Return the [x, y] coordinate for the center point of the cell that contains the specified text.  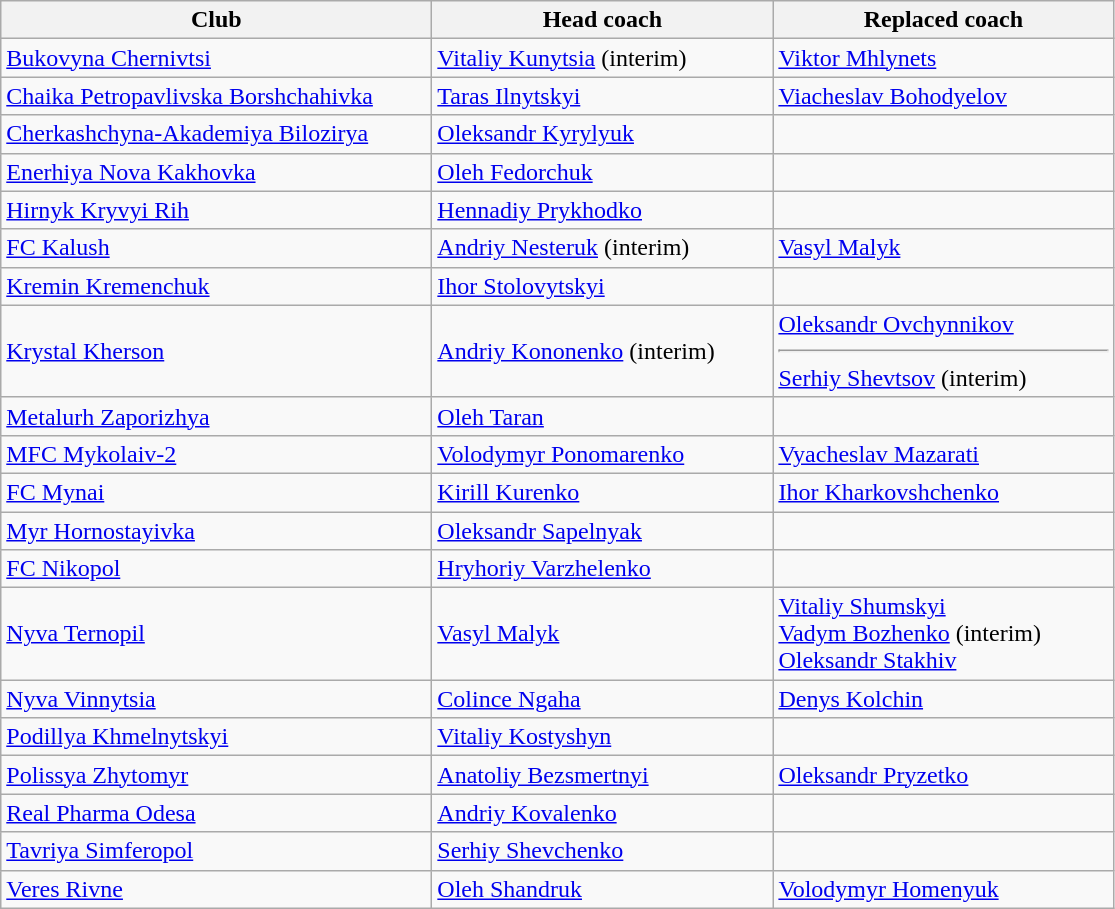
Andriy Kovalenko [602, 813]
Vitaliy Shumskyi Vadym Bozhenko (interim) Oleksandr Stakhiv [944, 634]
Vitaliy Kostyshyn [602, 737]
Hirnyk Kryvyi Rih [216, 210]
Head coach [602, 20]
Oleh Fedorchuk [602, 172]
FC Kalush [216, 248]
Anatoliy Bezsmertnyi [602, 775]
Oleh Taran [602, 416]
Viacheslav Bohodyelov [944, 96]
MFC Mykolaiv-2 [216, 454]
Nyva Ternopil [216, 634]
Chaika Petropavlivska Borshchahivka [216, 96]
Ihor Kharkovshchenko [944, 492]
Volodymyr Ponomarenko [602, 454]
Myr Hornostayivka [216, 531]
Colince Ngaha [602, 699]
Vyacheslav Mazarati [944, 454]
Denys Kolchin [944, 699]
Bukovyna Chernivtsi [216, 58]
Nyva Vinnytsia [216, 699]
Vitaliy Kunytsia (interim) [602, 58]
Oleksandr Kyrylyuk [602, 134]
Volodymyr Homenyuk [944, 889]
Club [216, 20]
Real Pharma Odesa [216, 813]
Serhiy Shevchenko [602, 851]
Oleksandr Pryzetko [944, 775]
Andriy Nesteruk (interim) [602, 248]
Tavriya Simferopol [216, 851]
Enerhiya Nova Kakhovka [216, 172]
Hryhoriy Varzhelenko [602, 569]
Cherkashchyna-Akademiya Bilozirya [216, 134]
Viktor Mhlynets [944, 58]
Veres Rivne [216, 889]
Hennadiy Prykhodko [602, 210]
Oleh Shandruk [602, 889]
Krystal Kherson [216, 351]
Andriy Kononenko (interim) [602, 351]
Polissya Zhytomyr [216, 775]
Oleksandr Sapelnyak [602, 531]
FC Nikopol [216, 569]
Replaced coach [944, 20]
Ihor Stolovytskyi [602, 286]
Podillya Khmelnytskyi [216, 737]
Metalurh Zaporizhya [216, 416]
Oleksandr Ovchynnikov Serhiy Shevtsov (interim) [944, 351]
Kirill Kurenko [602, 492]
Kremin Kremenchuk [216, 286]
Taras Ilnytskyi [602, 96]
FC Mynai [216, 492]
